Identify which cell holds the provided text, then report its (x, y) central coordinate. 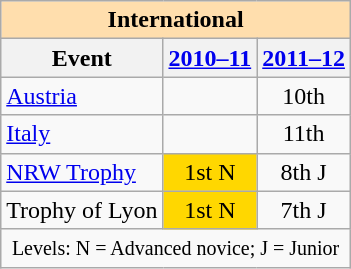
Event (82, 58)
10th (304, 96)
Austria (82, 96)
Levels: N = Advanced novice; J = Junior (176, 248)
8th J (304, 172)
Trophy of Lyon (82, 210)
Italy (82, 134)
2011–12 (304, 58)
NRW Trophy (82, 172)
11th (304, 134)
2010–11 (210, 58)
7th J (304, 210)
International (176, 20)
